Provide the (X, Y) coordinate of the cell's center where the given text is located.  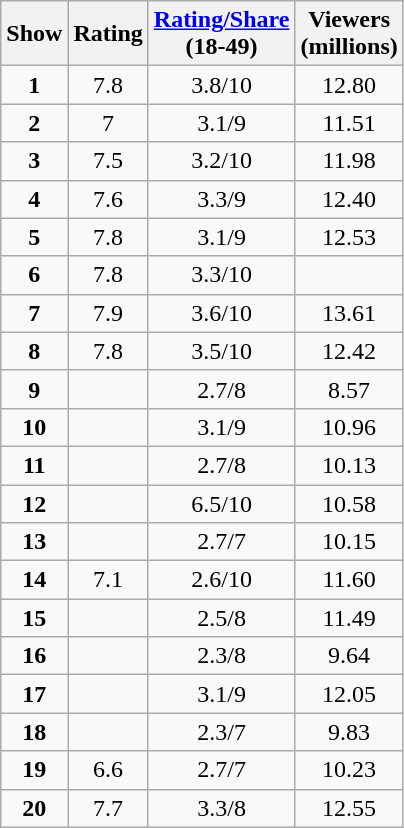
20 (34, 808)
3.3/10 (222, 275)
3.2/10 (222, 161)
2.3/8 (222, 656)
7.7 (108, 808)
9.64 (349, 656)
11.98 (349, 161)
11 (34, 465)
11.51 (349, 123)
12.05 (349, 694)
16 (34, 656)
2.3/7 (222, 732)
12 (34, 503)
18 (34, 732)
Rating (108, 34)
10.23 (349, 770)
14 (34, 580)
12.53 (349, 237)
Show (34, 34)
10 (34, 427)
7.1 (108, 580)
3.3/8 (222, 808)
3.5/10 (222, 351)
7.6 (108, 199)
2 (34, 123)
3 (34, 161)
15 (34, 618)
10.13 (349, 465)
2.6/10 (222, 580)
3.3/9 (222, 199)
10.58 (349, 503)
12.55 (349, 808)
12.80 (349, 85)
7.5 (108, 161)
4 (34, 199)
10.15 (349, 542)
1 (34, 85)
6.6 (108, 770)
13.61 (349, 313)
9 (34, 389)
10.96 (349, 427)
6 (34, 275)
Viewers(millions) (349, 34)
2.5/8 (222, 618)
7.9 (108, 313)
8 (34, 351)
Rating/Share(18-49) (222, 34)
3.8/10 (222, 85)
11.49 (349, 618)
19 (34, 770)
3.6/10 (222, 313)
17 (34, 694)
12.42 (349, 351)
8.57 (349, 389)
13 (34, 542)
5 (34, 237)
6.5/10 (222, 503)
9.83 (349, 732)
12.40 (349, 199)
11.60 (349, 580)
